Provide the (x, y) coordinate of the cell's center where the given text is located.  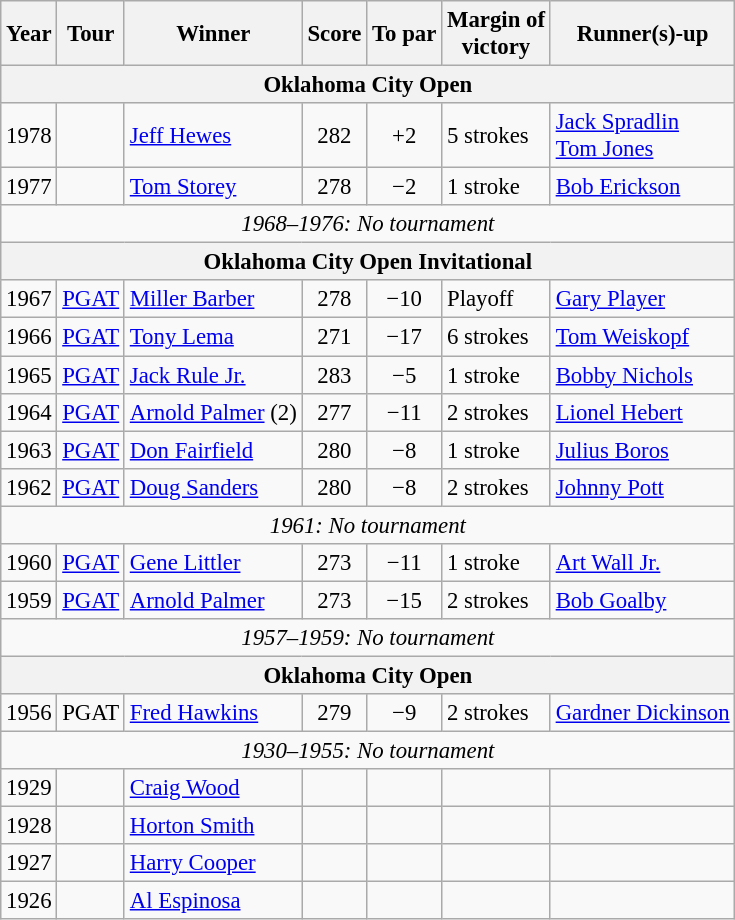
1961: No tournament (368, 525)
Margin ofvictory (496, 34)
1959 (29, 600)
1966 (29, 337)
5 strokes (496, 136)
Arnold Palmer (213, 600)
−2 (404, 187)
Gardner Dickinson (642, 713)
1967 (29, 299)
Jack Spradlin Tom Jones (642, 136)
Score (334, 34)
1929 (29, 788)
Tom Storey (213, 187)
Art Wall Jr. (642, 563)
Jack Rule Jr. (213, 375)
Fred Hawkins (213, 713)
1968–1976: No tournament (368, 224)
Tony Lema (213, 337)
Miller Barber (213, 299)
1926 (29, 901)
Jeff Hewes (213, 136)
Bobby Nichols (642, 375)
Lionel Hebert (642, 412)
1978 (29, 136)
277 (334, 412)
−17 (404, 337)
282 (334, 136)
Tom Weiskopf (642, 337)
1957–1959: No tournament (368, 638)
1960 (29, 563)
Playoff (496, 299)
1962 (29, 487)
1965 (29, 375)
Doug Sanders (213, 487)
1977 (29, 187)
Craig Wood (213, 788)
Winner (213, 34)
1956 (29, 713)
6 strokes (496, 337)
Bob Erickson (642, 187)
271 (334, 337)
Arnold Palmer (2) (213, 412)
Al Espinosa (213, 901)
+2 (404, 136)
Gene Littler (213, 563)
Julius Boros (642, 450)
279 (334, 713)
1930–1955: No tournament (368, 751)
1963 (29, 450)
1927 (29, 863)
1964 (29, 412)
Don Fairfield (213, 450)
−9 (404, 713)
Year (29, 34)
Runner(s)-up (642, 34)
−15 (404, 600)
Oklahoma City Open Invitational (368, 262)
−10 (404, 299)
283 (334, 375)
Tour (91, 34)
Bob Goalby (642, 600)
Horton Smith (213, 826)
1928 (29, 826)
Johnny Pott (642, 487)
Gary Player (642, 299)
Harry Cooper (213, 863)
−5 (404, 375)
To par (404, 34)
